Capture the cell that displays the provided text and extract its [X, Y] central coordinate. 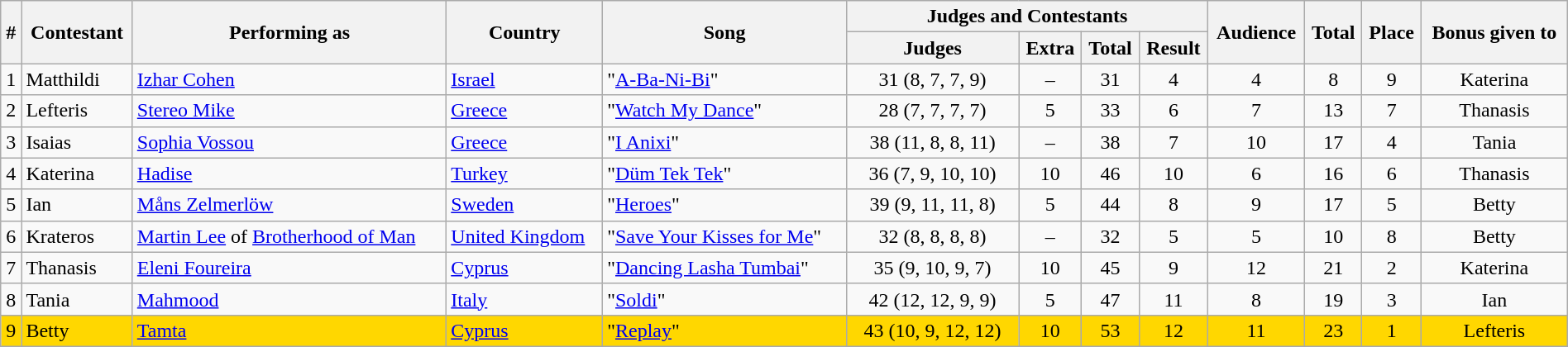
Judges and Contestants [1027, 17]
45 [1110, 268]
Italy [524, 299]
Izhar Cohen [289, 79]
33 [1110, 111]
Måns Zelmerlöw [289, 205]
United Kingdom [524, 236]
"I Anixi" [724, 142]
Eleni Foureira [289, 268]
13 [1333, 111]
Place [1392, 32]
Krateros [77, 236]
Isaias [77, 142]
Extra [1050, 48]
"Düm Tek Tek" [724, 173]
23 [1333, 330]
Result [1173, 48]
Bonus given to [1495, 32]
Sophia Vossou [289, 142]
19 [1333, 299]
Israel [524, 79]
36 (7, 9, 10, 10) [932, 173]
Sweden [524, 205]
21 [1333, 268]
38 (11, 8, 8, 11) [932, 142]
31 (8, 7, 7, 9) [932, 79]
"Heroes" [724, 205]
Judges [932, 48]
16 [1333, 173]
Tamta [289, 330]
31 [1110, 79]
47 [1110, 299]
42 (12, 12, 9, 9) [932, 299]
"Dancing Lasha Tumbai" [724, 268]
Song [724, 32]
Turkey [524, 173]
43 (10, 9, 12, 12) [932, 330]
32 [1110, 236]
53 [1110, 330]
Stereo Mike [289, 111]
"Replay" [724, 330]
"Soldi" [724, 299]
38 [1110, 142]
"A-Ba-Ni-Bi" [724, 79]
44 [1110, 205]
Performing as [289, 32]
32 (8, 8, 8, 8) [932, 236]
39 (9, 11, 11, 8) [932, 205]
Mahmood [289, 299]
Contestant [77, 32]
28 (7, 7, 7, 7) [932, 111]
46 [1110, 173]
"Watch My Dance" [724, 111]
Martin Lee of Brotherhood of Man [289, 236]
Hadise [289, 173]
35 (9, 10, 9, 7) [932, 268]
Matthildi [77, 79]
Country [524, 32]
"Save Your Kisses for Me" [724, 236]
# [12, 32]
Audience [1257, 32]
